Scan for the cell matching the given text and deliver its (X, Y) coordinate at center. 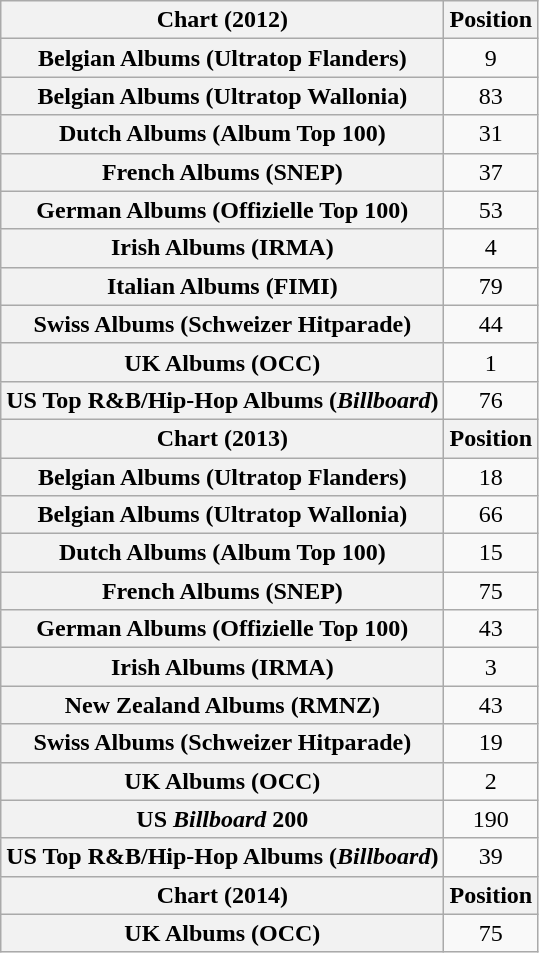
9 (491, 58)
37 (491, 172)
1 (491, 362)
53 (491, 210)
31 (491, 134)
US Billboard 200 (222, 819)
Chart (2013) (222, 438)
2 (491, 781)
44 (491, 324)
15 (491, 553)
Italian Albums (FIMI) (222, 286)
19 (491, 743)
4 (491, 248)
Chart (2014) (222, 895)
190 (491, 819)
New Zealand Albums (RMNZ) (222, 705)
Chart (2012) (222, 20)
66 (491, 515)
18 (491, 477)
76 (491, 400)
3 (491, 667)
39 (491, 857)
79 (491, 286)
83 (491, 96)
